Locate the cell with the specified text and output its (X, Y) center coordinate. 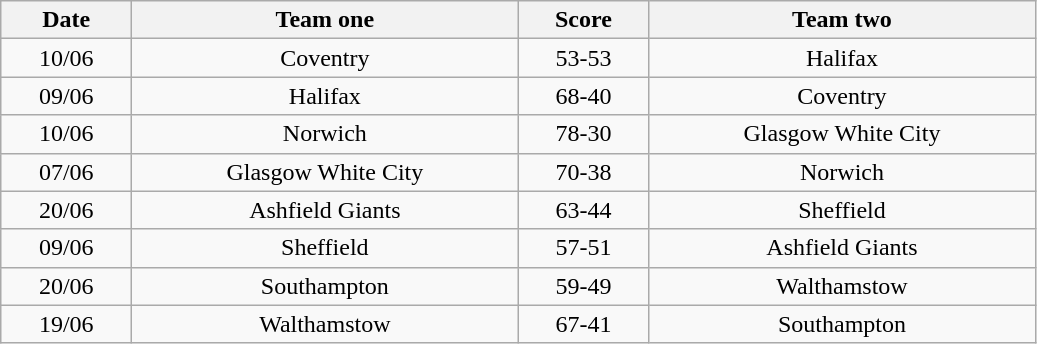
Date (66, 20)
19/06 (66, 324)
53-53 (584, 58)
70-38 (584, 172)
Team one (325, 20)
57-51 (584, 248)
67-41 (584, 324)
78-30 (584, 134)
68-40 (584, 96)
Team two (842, 20)
07/06 (66, 172)
Score (584, 20)
63-44 (584, 210)
59-49 (584, 286)
